Provide the [x, y] coordinate of the cell's center where the given text is located.  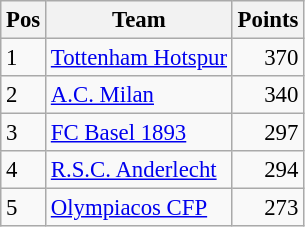
273 [268, 208]
Tottenham Hotspur [140, 58]
340 [268, 95]
FC Basel 1893 [140, 133]
297 [268, 133]
4 [24, 170]
A.C. Milan [140, 95]
3 [24, 133]
294 [268, 170]
Points [268, 20]
R.S.C. Anderlecht [140, 170]
2 [24, 95]
370 [268, 58]
Olympiacos CFP [140, 208]
Pos [24, 20]
5 [24, 208]
Team [140, 20]
1 [24, 58]
